Search for the cell housing the specified text and yield its (x, y) center coordinate. 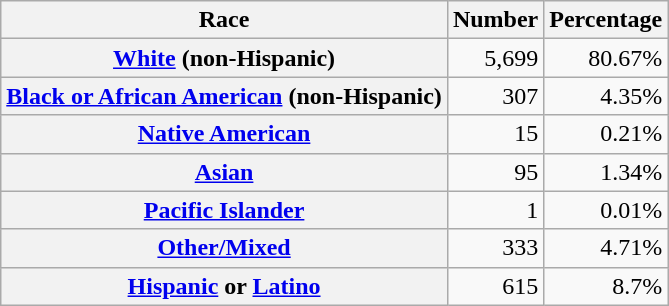
4.35% (606, 96)
Native American (224, 134)
15 (495, 134)
Asian (224, 172)
1 (495, 210)
Hispanic or Latino (224, 286)
1.34% (606, 172)
0.01% (606, 210)
95 (495, 172)
8.7% (606, 286)
Black or African American (non-Hispanic) (224, 96)
Race (224, 20)
Number (495, 20)
333 (495, 248)
Percentage (606, 20)
Pacific Islander (224, 210)
Other/Mixed (224, 248)
307 (495, 96)
White (non-Hispanic) (224, 58)
615 (495, 286)
4.71% (606, 248)
0.21% (606, 134)
80.67% (606, 58)
5,699 (495, 58)
